Provide the [x, y] coordinate of the cell's center where the given text is located.  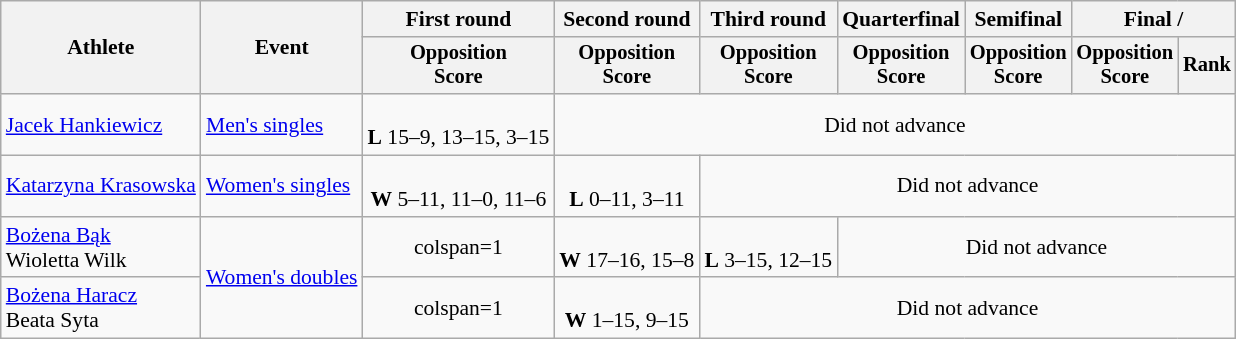
Women's doubles [282, 278]
Katarzyna Krasowska [101, 186]
L 3–15, 12–15 [768, 248]
Bożena HaraczBeata Syta [101, 308]
Athlete [101, 48]
Quarterfinal [901, 19]
Jacek Hankiewicz [101, 124]
W 5–11, 11–0, 11–6 [458, 186]
W 17–16, 15–8 [626, 248]
Second round [626, 19]
L 0–11, 3–11 [626, 186]
Final / [1153, 19]
Bożena BąkWioletta Wilk [101, 248]
Men's singles [282, 124]
First round [458, 19]
Third round [768, 19]
Event [282, 48]
W 1–15, 9–15 [626, 308]
Rank [1207, 66]
Women's singles [282, 186]
L 15–9, 13–15, 3–15 [458, 124]
Semifinal [1018, 19]
